Detect which cell encompasses the target text, then output its (x, y) center coordinate. 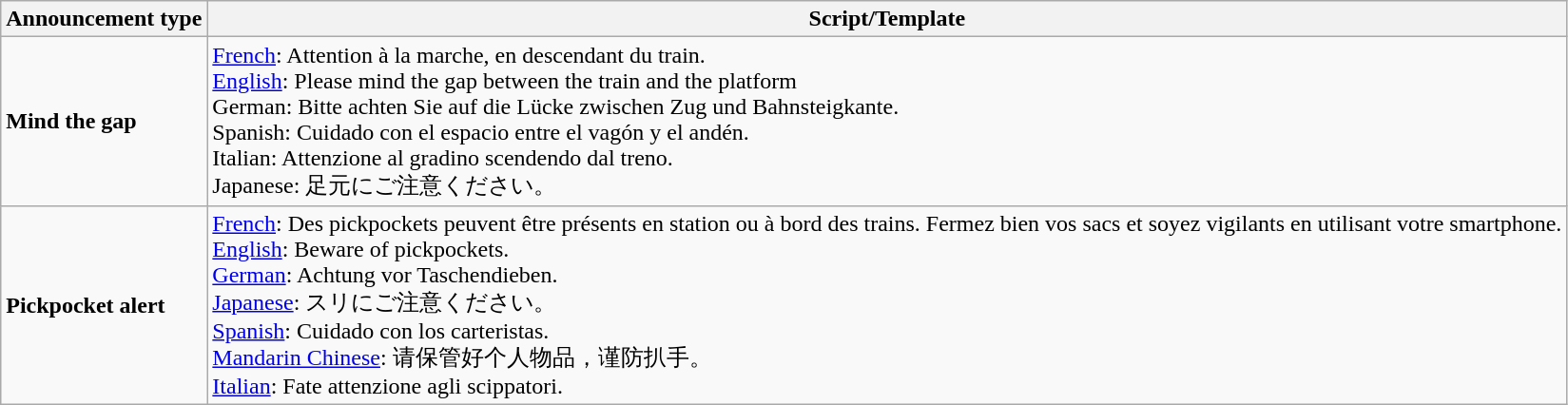
Announcement type (105, 19)
Mind the gap (105, 122)
Script/Template (887, 19)
Pickpocket alert (105, 304)
